Provide the (X, Y) coordinate of the cell's center where the given text is located.  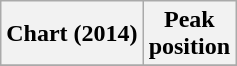
Chart (2014) (72, 34)
Peakposition (189, 34)
